Return (X, Y) of the center of cell containing provided text 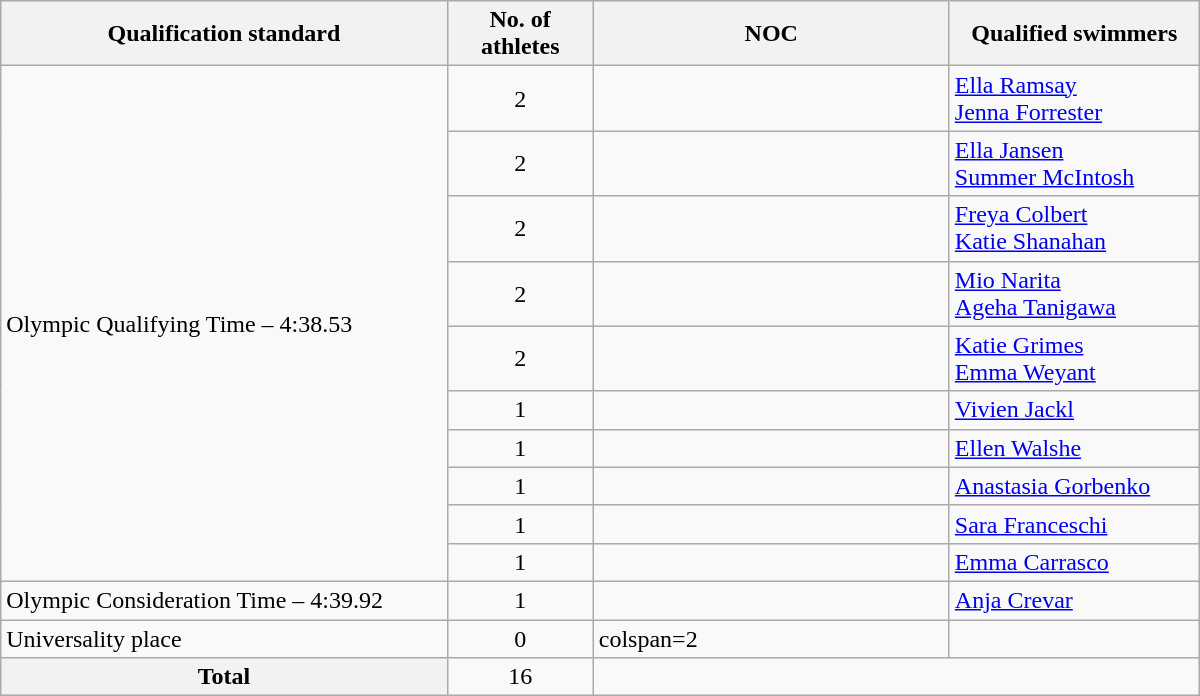
Emma Carrasco (1074, 562)
0 (520, 639)
Universality place (224, 639)
Mio NaritaAgeha Tanigawa (1074, 294)
Katie GrimesEmma Weyant (1074, 358)
Anja Crevar (1074, 600)
Vivien Jackl (1074, 410)
Total (224, 677)
Sara Franceschi (1074, 524)
NOC (771, 34)
No. of athletes (520, 34)
Qualification standard (224, 34)
Ellen Walshe (1074, 448)
Ella JansenSummer McIntosh (1074, 164)
Olympic Qualifying Time – 4:38.53 (224, 324)
Olympic Consideration Time – 4:39.92 (224, 600)
Anastasia Gorbenko (1074, 486)
colspan=2 (771, 639)
16 (520, 677)
Qualified swimmers (1074, 34)
Ella RamsayJenna Forrester (1074, 98)
Freya ColbertKatie Shanahan (1074, 228)
